From the cell containing the given text, extract its center point as (X, Y) coordinate. 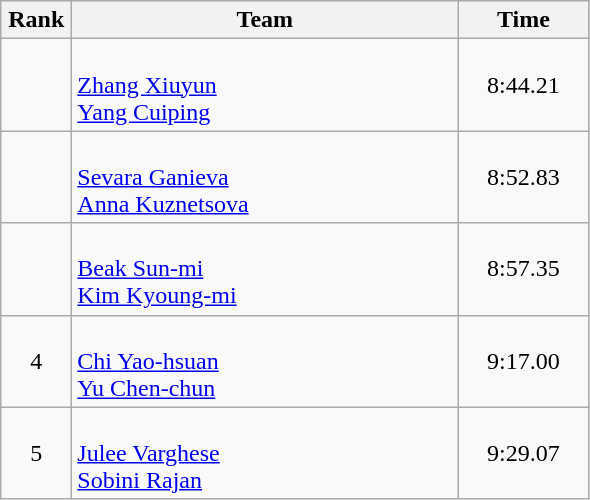
9:29.07 (524, 453)
9:17.00 (524, 361)
Rank (36, 20)
8:52.83 (524, 177)
8:44.21 (524, 85)
Beak Sun-miKim Kyoung-mi (265, 269)
Chi Yao-hsuanYu Chen-chun (265, 361)
Time (524, 20)
5 (36, 453)
8:57.35 (524, 269)
Sevara GanievaAnna Kuznetsova (265, 177)
Zhang XiuyunYang Cuiping (265, 85)
Team (265, 20)
4 (36, 361)
Julee VargheseSobini Rajan (265, 453)
